Pinpoint the cell where the given text exists, returning its [x, y] midpoint coordinate. 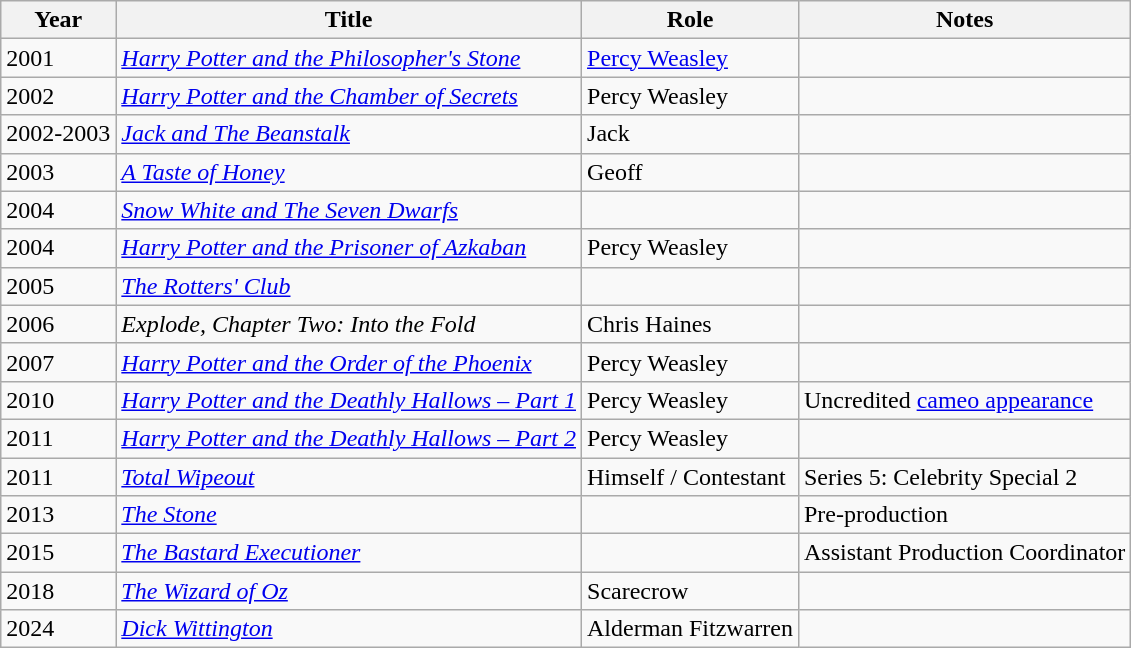
Snow White and The Seven Dwarfs [349, 210]
Harry Potter and the Deathly Hallows – Part 1 [349, 400]
Harry Potter and the Order of the Phoenix [349, 362]
The Stone [349, 515]
Harry Potter and the Deathly Hallows – Part 2 [349, 438]
Scarecrow [690, 591]
Jack [690, 134]
Harry Potter and the Philosopher's Stone [349, 58]
Year [58, 20]
2010 [58, 400]
The Wizard of Oz [349, 591]
Total Wipeout [349, 477]
Explode, Chapter Two: Into the Fold [349, 324]
2018 [58, 591]
2002 [58, 96]
Notes [964, 20]
Chris Haines [690, 324]
Role [690, 20]
Dick Wittington [349, 629]
Geoff [690, 172]
2024 [58, 629]
2006 [58, 324]
2005 [58, 286]
2015 [58, 553]
2003 [58, 172]
Title [349, 20]
Harry Potter and the Chamber of Secrets [349, 96]
Assistant Production Coordinator [964, 553]
2001 [58, 58]
2013 [58, 515]
Series 5: Celebrity Special 2 [964, 477]
2007 [58, 362]
Himself / Contestant [690, 477]
Alderman Fitzwarren [690, 629]
Pre-production [964, 515]
Uncredited cameo appearance [964, 400]
The Rotters' Club [349, 286]
The Bastard Executioner [349, 553]
A Taste of Honey [349, 172]
Harry Potter and the Prisoner of Azkaban [349, 248]
2002-2003 [58, 134]
Jack and The Beanstalk [349, 134]
